From the cell containing the given text, extract its center point as (x, y) coordinate. 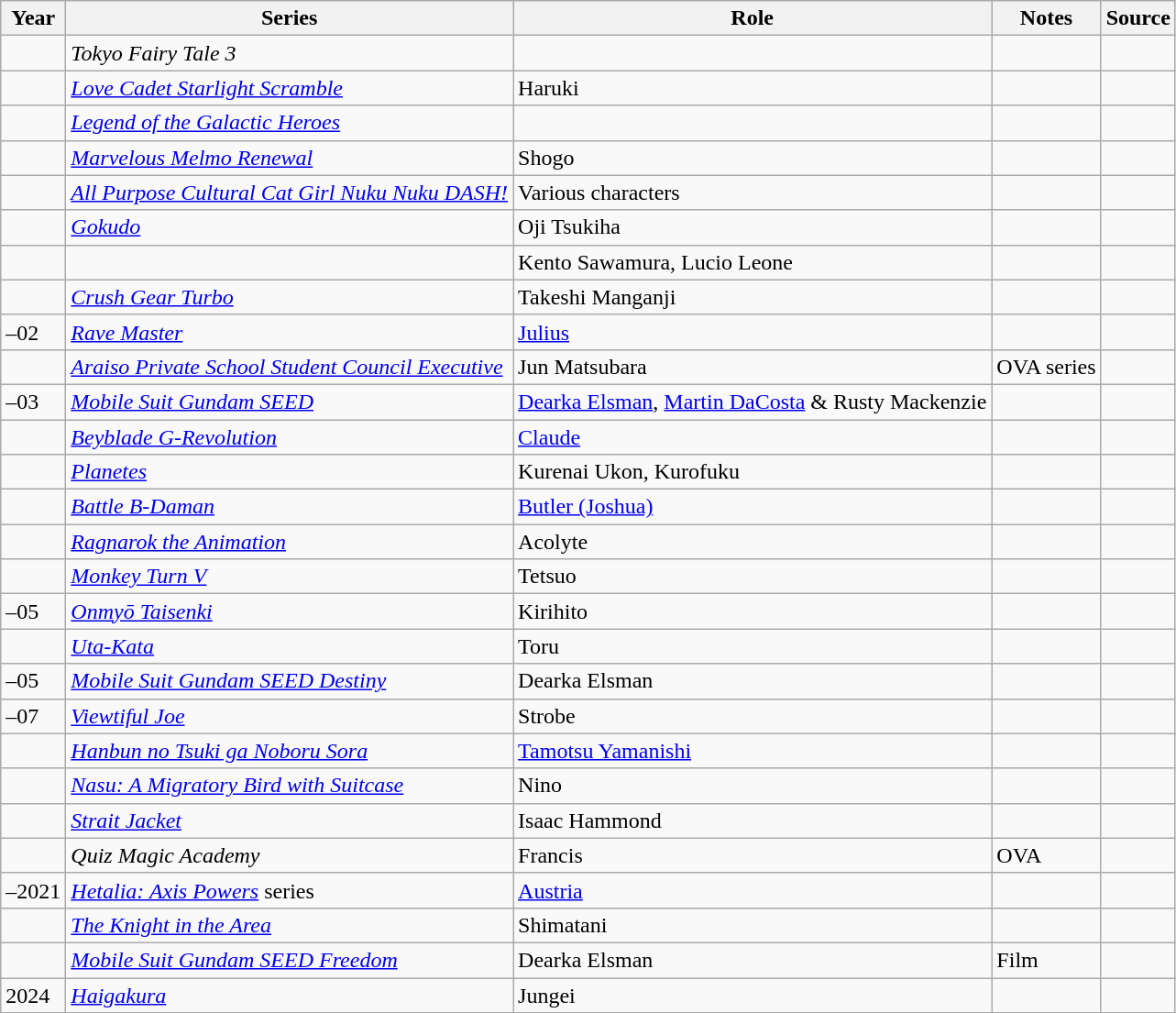
Mobile Suit Gundam SEED Destiny (290, 681)
Nino (753, 786)
Shimatani (753, 925)
Notes (1047, 18)
Araiso Private School Student Council Executive (290, 367)
Battle B-Daman (290, 507)
Year (33, 18)
Film (1047, 960)
Hanbun no Tsuki ga Noboru Sora (290, 751)
Acolyte (753, 542)
Toru (753, 646)
Hetalia: Axis Powers series (290, 890)
Strait Jacket (290, 820)
Beyblade G-Revolution (290, 437)
Various characters (753, 193)
OVA (1047, 855)
Legend of the Galactic Heroes (290, 123)
Kurenai Ukon, Kurofuku (753, 472)
All Purpose Cultural Cat Girl Nuku Nuku DASH! (290, 193)
Julius (753, 332)
Kento Sawamura, Lucio Leone (753, 262)
–03 (33, 402)
Butler (Joshua) (753, 507)
Planetes (290, 472)
–02 (33, 332)
Crush Gear Turbo (290, 297)
2024 (33, 995)
Ragnarok the Animation (290, 542)
Tamotsu Yamanishi (753, 751)
–2021 (33, 890)
Takeshi Manganji (753, 297)
Shogo (753, 158)
OVA series (1047, 367)
Mobile Suit Gundam SEED (290, 402)
–07 (33, 716)
Uta-Kata (290, 646)
Strobe (753, 716)
Quiz Magic Academy (290, 855)
Francis (753, 855)
Role (753, 18)
The Knight in the Area (290, 925)
Jungei (753, 995)
Austria (753, 890)
Dearka Elsman, Martin DaCosta & Rusty Mackenzie (753, 402)
Series (290, 18)
Onmyō Taisenki (290, 611)
Nasu: A Migratory Bird with Suitcase (290, 786)
Tetsuo (753, 577)
Source (1138, 18)
Mobile Suit Gundam SEED Freedom (290, 960)
Kirihito (753, 611)
Claude (753, 437)
Rave Master (290, 332)
Love Cadet Starlight Scramble (290, 88)
Oji Tsukiha (753, 227)
Jun Matsubara (753, 367)
Marvelous Melmo Renewal (290, 158)
Haigakura (290, 995)
Gokudo (290, 227)
Viewtiful Joe (290, 716)
Tokyo Fairy Tale 3 (290, 53)
Haruki (753, 88)
Monkey Turn V (290, 577)
Isaac Hammond (753, 820)
